Scan for the cell matching the given text and deliver its [x, y] coordinate at center. 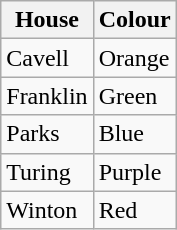
Franklin [47, 96]
Turing [47, 172]
Parks [47, 134]
Green [134, 96]
Winton [47, 210]
Purple [134, 172]
House [47, 20]
Cavell [47, 58]
Red [134, 210]
Orange [134, 58]
Colour [134, 20]
Blue [134, 134]
